Pinpoint the cell where the given text exists, returning its (X, Y) midpoint coordinate. 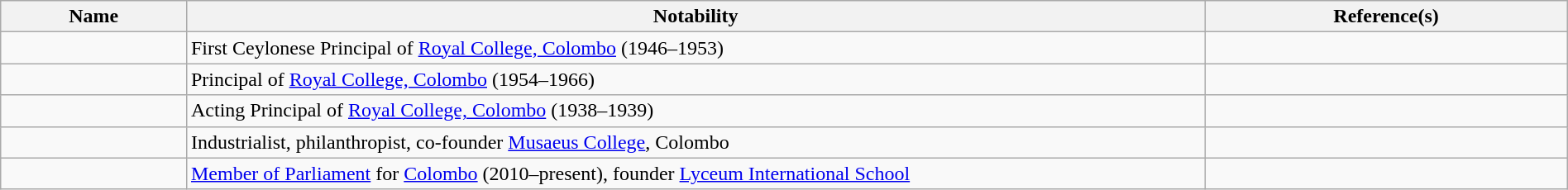
First Ceylonese Principal of Royal College, Colombo (1946–1953) (695, 48)
Reference(s) (1386, 17)
Acting Principal of Royal College, Colombo (1938–1939) (695, 111)
Member of Parliament for Colombo (2010–present), founder Lyceum International School (695, 173)
Notability (695, 17)
Industrialist, philanthropist, co-founder Musaeus College, Colombo (695, 142)
Principal of Royal College, Colombo (1954–1966) (695, 79)
Name (94, 17)
